Return the (x, y) coordinate for the center point of the cell that contains the specified text.  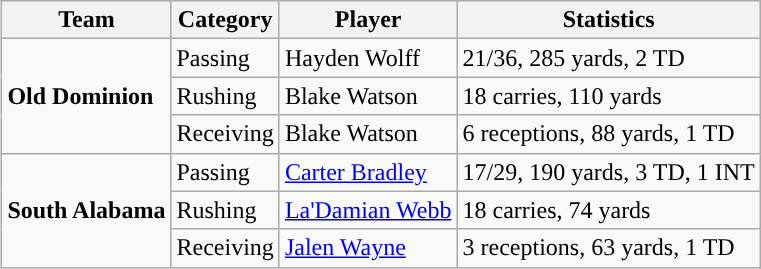
Old Dominion (86, 96)
18 carries, 110 yards (608, 96)
Jalen Wayne (368, 248)
Category (225, 20)
3 receptions, 63 yards, 1 TD (608, 248)
Statistics (608, 20)
6 receptions, 88 yards, 1 TD (608, 134)
21/36, 285 yards, 2 TD (608, 58)
Hayden Wolff (368, 58)
Team (86, 20)
18 carries, 74 yards (608, 210)
South Alabama (86, 210)
17/29, 190 yards, 3 TD, 1 INT (608, 172)
Player (368, 20)
La'Damian Webb (368, 210)
Carter Bradley (368, 172)
